Capture the cell that displays the provided text and extract its (x, y) central coordinate. 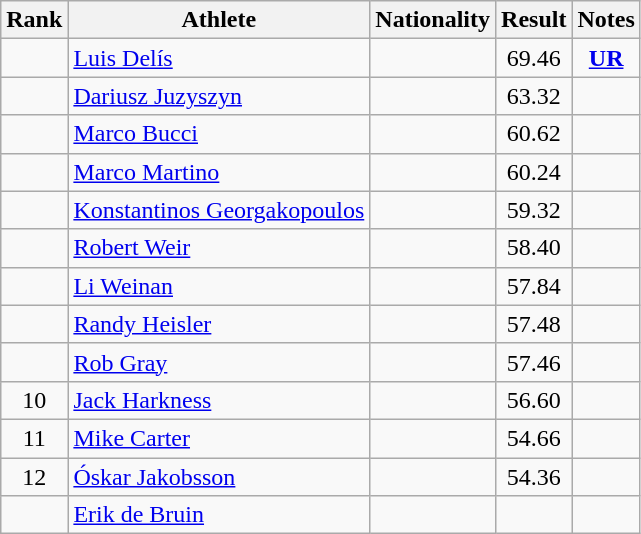
58.40 (534, 248)
Rank (34, 20)
63.32 (534, 96)
Rob Gray (219, 362)
Notes (606, 20)
Marco Bucci (219, 134)
Result (534, 20)
Dariusz Juzyszyn (219, 96)
Luis Delís (219, 58)
54.36 (534, 477)
59.32 (534, 210)
57.48 (534, 324)
Athlete (219, 20)
Li Weinan (219, 286)
11 (34, 438)
69.46 (534, 58)
UR (606, 58)
Óskar Jakobsson (219, 477)
Mike Carter (219, 438)
Robert Weir (219, 248)
54.66 (534, 438)
12 (34, 477)
Konstantinos Georgakopoulos (219, 210)
Erik de Bruin (219, 515)
57.84 (534, 286)
Marco Martino (219, 172)
60.24 (534, 172)
Randy Heisler (219, 324)
Nationality (433, 20)
10 (34, 400)
57.46 (534, 362)
Jack Harkness (219, 400)
60.62 (534, 134)
56.60 (534, 400)
